Search for the cell housing the specified text and yield its [X, Y] center coordinate. 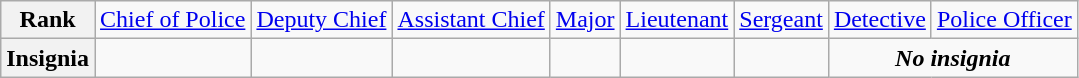
No insignia [952, 58]
Major [585, 20]
Chief of Police [173, 20]
Sergeant [782, 20]
Deputy Chief [322, 20]
Insignia [48, 58]
Lieutenant [677, 20]
Rank [48, 20]
Assistant Chief [471, 20]
Detective [880, 20]
Police Officer [1004, 20]
